Find where the given text appears and provide that cell's center as (X, Y) coordinate. 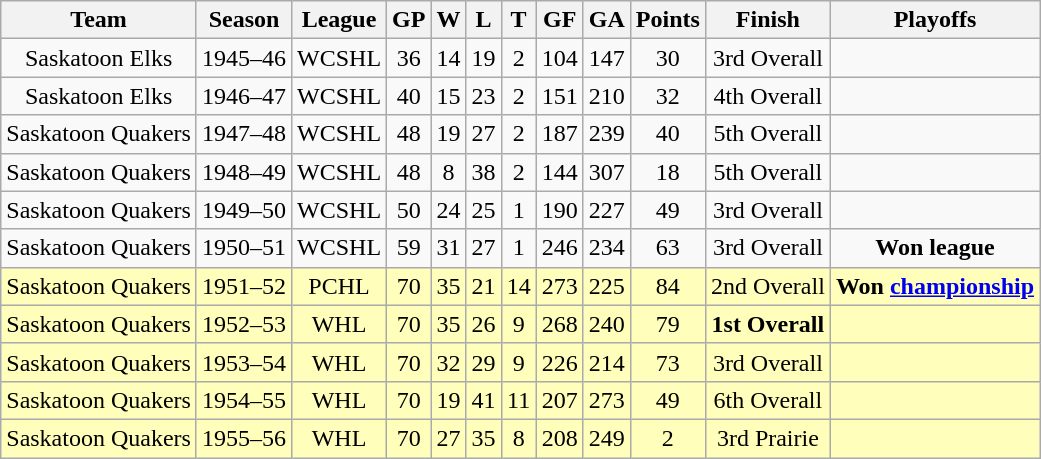
GP (409, 20)
1948–49 (244, 172)
2nd Overall (768, 286)
W (448, 20)
1952–53 (244, 324)
25 (484, 210)
1949–50 (244, 210)
Team (99, 20)
240 (606, 324)
1950–51 (244, 248)
63 (668, 248)
GA (606, 20)
21 (484, 286)
226 (560, 362)
PCHL (340, 286)
Points (668, 20)
15 (448, 96)
307 (606, 172)
207 (560, 400)
Finish (768, 20)
1947–48 (244, 134)
59 (409, 248)
30 (668, 58)
79 (668, 324)
104 (560, 58)
L (484, 20)
50 (409, 210)
3rd Prairie (768, 438)
190 (560, 210)
187 (560, 134)
84 (668, 286)
26 (484, 324)
36 (409, 58)
208 (560, 438)
210 (606, 96)
234 (606, 248)
147 (606, 58)
T (518, 20)
246 (560, 248)
239 (606, 134)
Won championship (934, 286)
29 (484, 362)
73 (668, 362)
League (340, 20)
227 (606, 210)
1954–55 (244, 400)
24 (448, 210)
249 (606, 438)
268 (560, 324)
1955–56 (244, 438)
4th Overall (768, 96)
1951–52 (244, 286)
144 (560, 172)
151 (560, 96)
1st Overall (768, 324)
214 (606, 362)
1953–54 (244, 362)
31 (448, 248)
11 (518, 400)
41 (484, 400)
6th Overall (768, 400)
23 (484, 96)
Playoffs (934, 20)
38 (484, 172)
Won league (934, 248)
GF (560, 20)
18 (668, 172)
1946–47 (244, 96)
1945–46 (244, 58)
225 (606, 286)
Season (244, 20)
